Determine the (x, y) coordinate at the center of the cell enclosing the given text.  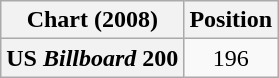
Position (231, 20)
Chart (2008) (92, 20)
196 (231, 58)
US Billboard 200 (92, 58)
